Locate the cell with the specified text and output its [x, y] center coordinate. 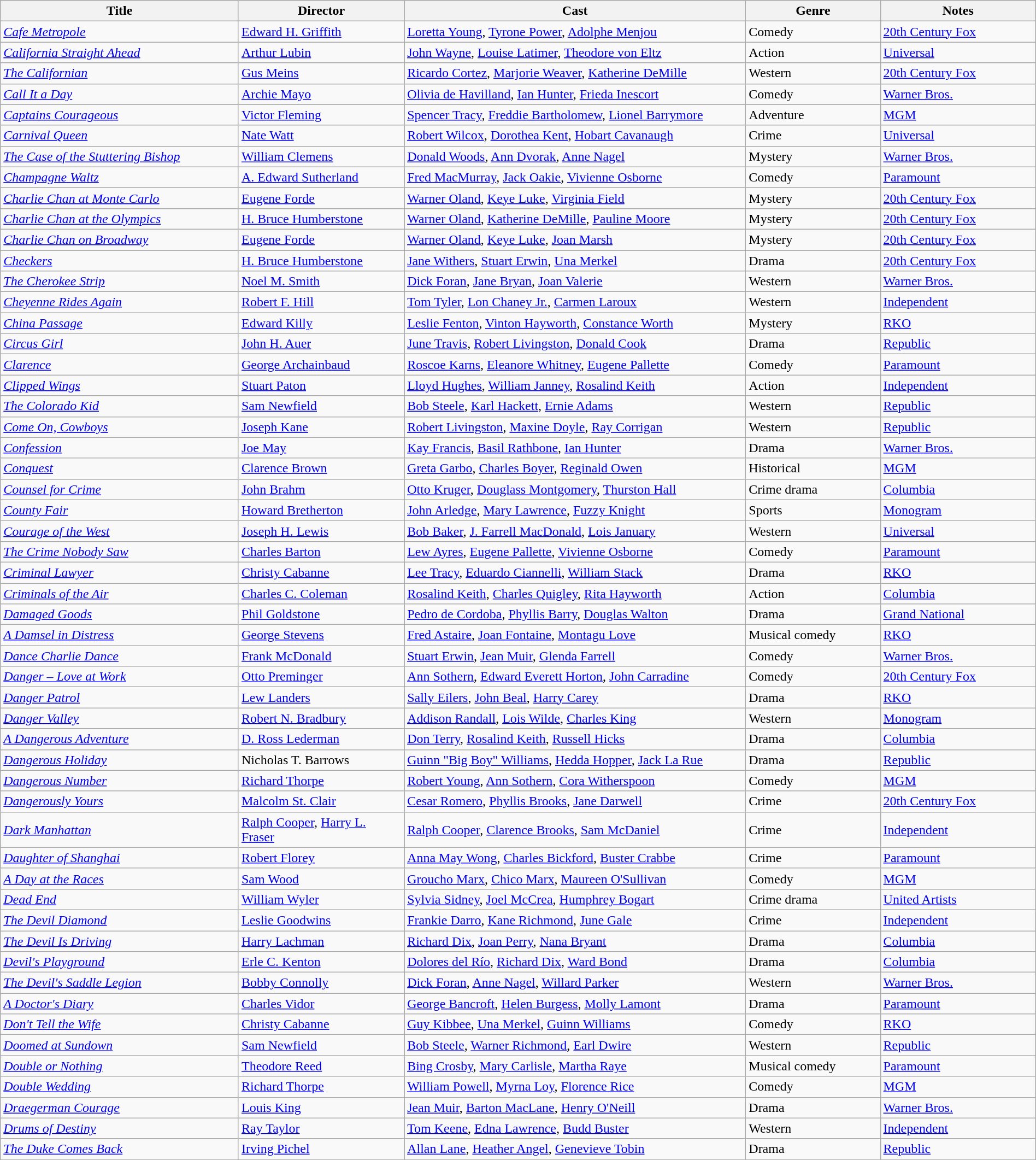
William Wyler [321, 899]
Noel M. Smith [321, 282]
William Clemens [321, 156]
Don Terry, Rosalind Keith, Russell Hicks [575, 739]
A Day at the Races [120, 878]
Joseph H. Lewis [321, 531]
A Damsel in Distress [120, 635]
Malcolm St. Clair [321, 801]
The Californian [120, 73]
Dangerous Holiday [120, 760]
Joseph Kane [321, 427]
Come On, Cowboys [120, 427]
Daughter of Shanghai [120, 858]
A Dangerous Adventure [120, 739]
Kay Francis, Basil Rathbone, Ian Hunter [575, 448]
Donald Woods, Ann Dvorak, Anne Nagel [575, 156]
Robert F. Hill [321, 302]
Jane Withers, Stuart Erwin, Una Merkel [575, 261]
Frankie Darro, Kane Richmond, June Gale [575, 920]
Dolores del Río, Richard Dix, Ward Bond [575, 962]
Victor Fleming [321, 115]
Courage of the West [120, 531]
The Duke Comes Back [120, 1149]
Confession [120, 448]
Tom Tyler, Lon Chaney Jr., Carmen Laroux [575, 302]
Clipped Wings [120, 385]
Joe May [321, 448]
Rosalind Keith, Charles Quigley, Rita Hayworth [575, 593]
Checkers [120, 261]
Archie Mayo [321, 94]
Robert Florey [321, 858]
Richard Dix, Joan Perry, Nana Bryant [575, 941]
June Travis, Robert Livingston, Donald Cook [575, 344]
Dick Foran, Anne Nagel, Willard Parker [575, 983]
Criminals of the Air [120, 593]
Clarence [120, 365]
George Archainbaud [321, 365]
Howard Bretherton [321, 510]
Bing Crosby, Mary Carlisle, Martha Raye [575, 1066]
Don't Tell the Wife [120, 1024]
Dead End [120, 899]
Guinn "Big Boy" Williams, Hedda Hopper, Jack La Rue [575, 760]
California Straight Ahead [120, 52]
Bob Steele, Karl Hackett, Ernie Adams [575, 406]
George Bancroft, Helen Burgess, Molly Lamont [575, 1004]
Director [321, 11]
The Crime Nobody Saw [120, 552]
Ralph Cooper, Clarence Brooks, Sam McDaniel [575, 830]
Historical [813, 468]
Edward H. Griffith [321, 32]
Harry Lachman [321, 941]
Erle C. Kenton [321, 962]
Robert Wilcox, Dorothea Kent, Hobart Cavanaugh [575, 136]
Cafe Metropole [120, 32]
Damaged Goods [120, 614]
Warner Oland, Keye Luke, Joan Marsh [575, 239]
Charles C. Coleman [321, 593]
Warner Oland, Katherine DeMille, Pauline Moore [575, 219]
The Devil Is Driving [120, 941]
Title [120, 11]
Ann Sothern, Edward Everett Horton, John Carradine [575, 677]
William Powell, Myrna Loy, Florence Rice [575, 1087]
The Devil Diamond [120, 920]
Otto Kruger, Douglass Montgomery, Thurston Hall [575, 489]
Guy Kibbee, Una Merkel, Guinn Williams [575, 1024]
Genre [813, 11]
The Colorado Kid [120, 406]
The Cherokee Strip [120, 282]
Anna May Wong, Charles Bickford, Buster Crabbe [575, 858]
Counsel for Crime [120, 489]
Louis King [321, 1108]
Sylvia Sidney, Joel McCrea, Humphrey Bogart [575, 899]
Spencer Tracy, Freddie Bartholomew, Lionel Barrymore [575, 115]
Loretta Young, Tyrone Power, Adolphe Menjou [575, 32]
John Wayne, Louise Latimer, Theodore von Eltz [575, 52]
Addison Randall, Lois Wilde, Charles King [575, 718]
Charlie Chan on Broadway [120, 239]
Robert Livingston, Maxine Doyle, Ray Corrigan [575, 427]
Danger Valley [120, 718]
Pedro de Cordoba, Phyllis Barry, Douglas Walton [575, 614]
A. Edward Sutherland [321, 177]
Dick Foran, Jane Bryan, Joan Valerie [575, 282]
Olivia de Havilland, Ian Hunter, Frieda Inescort [575, 94]
A Doctor's Diary [120, 1004]
Stuart Paton [321, 385]
Lee Tracy, Eduardo Ciannelli, William Stack [575, 572]
Nate Watt [321, 136]
Bob Steele, Warner Richmond, Earl Dwire [575, 1045]
Greta Garbo, Charles Boyer, Reginald Owen [575, 468]
United Artists [958, 899]
Sally Eilers, John Beal, Harry Carey [575, 698]
Roscoe Karns, Eleanore Whitney, Eugene Pallette [575, 365]
Irving Pichel [321, 1149]
Bobby Connolly [321, 983]
D. Ross Lederman [321, 739]
Call It a Day [120, 94]
Nicholas T. Barrows [321, 760]
Conquest [120, 468]
Circus Girl [120, 344]
Tom Keene, Edna Lawrence, Budd Buster [575, 1128]
Drums of Destiny [120, 1128]
Champagne Waltz [120, 177]
Lew Landers [321, 698]
Theodore Reed [321, 1066]
Robert Young, Ann Sothern, Cora Witherspoon [575, 781]
Ralph Cooper, Harry L. Fraser [321, 830]
The Devil's Saddle Legion [120, 983]
Double Wedding [120, 1087]
Criminal Lawyer [120, 572]
Notes [958, 11]
Jean Muir, Barton MacLane, Henry O'Neill [575, 1108]
Charlie Chan at the Olympics [120, 219]
Captains Courageous [120, 115]
Sam Wood [321, 878]
China Passage [120, 323]
John Brahm [321, 489]
Carnival Queen [120, 136]
Dangerous Number [120, 781]
Sports [813, 510]
Lew Ayres, Eugene Pallette, Vivienne Osborne [575, 552]
Danger – Love at Work [120, 677]
Bob Baker, J. Farrell MacDonald, Lois January [575, 531]
John Arledge, Mary Lawrence, Fuzzy Knight [575, 510]
Clarence Brown [321, 468]
Charles Barton [321, 552]
Charlie Chan at Monte Carlo [120, 198]
Phil Goldstone [321, 614]
Danger Patrol [120, 698]
Ricardo Cortez, Marjorie Weaver, Katherine DeMille [575, 73]
Double or Nothing [120, 1066]
Doomed at Sundown [120, 1045]
Dark Manhattan [120, 830]
George Stevens [321, 635]
Arthur Lubin [321, 52]
Devil's Playground [120, 962]
Grand National [958, 614]
Cesar Romero, Phyllis Brooks, Jane Darwell [575, 801]
Allan Lane, Heather Angel, Genevieve Tobin [575, 1149]
Warner Oland, Keye Luke, Virginia Field [575, 198]
Charles Vidor [321, 1004]
Frank McDonald [321, 656]
Edward Killy [321, 323]
Leslie Goodwins [321, 920]
Gus Meins [321, 73]
Dangerously Yours [120, 801]
John H. Auer [321, 344]
Dance Charlie Dance [120, 656]
Robert N. Bradbury [321, 718]
Fred Astaire, Joan Fontaine, Montagu Love [575, 635]
Stuart Erwin, Jean Muir, Glenda Farrell [575, 656]
The Case of the Stuttering Bishop [120, 156]
Cheyenne Rides Again [120, 302]
Draegerman Courage [120, 1108]
County Fair [120, 510]
Cast [575, 11]
Lloyd Hughes, William Janney, Rosalind Keith [575, 385]
Groucho Marx, Chico Marx, Maureen O'Sullivan [575, 878]
Otto Preminger [321, 677]
Leslie Fenton, Vinton Hayworth, Constance Worth [575, 323]
Ray Taylor [321, 1128]
Fred MacMurray, Jack Oakie, Vivienne Osborne [575, 177]
Adventure [813, 115]
